Extract the (x, y) coordinate from the center of the cell holding the provided text.  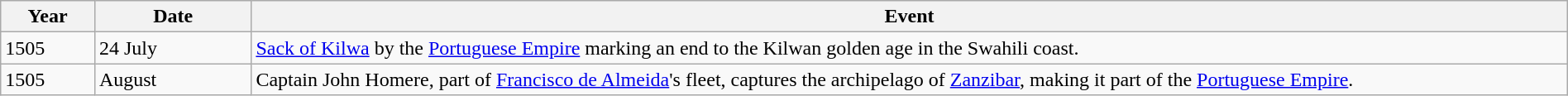
Year (48, 17)
Sack of Kilwa by the Portuguese Empire marking an end to the Kilwan golden age in the Swahili coast. (910, 48)
24 July (172, 48)
Captain John Homere, part of Francisco de Almeida's fleet, captures the archipelago of Zanzibar, making it part of the Portuguese Empire. (910, 79)
August (172, 79)
Date (172, 17)
Event (910, 17)
